Detect which cell encompasses the target text, then output its [X, Y] center coordinate. 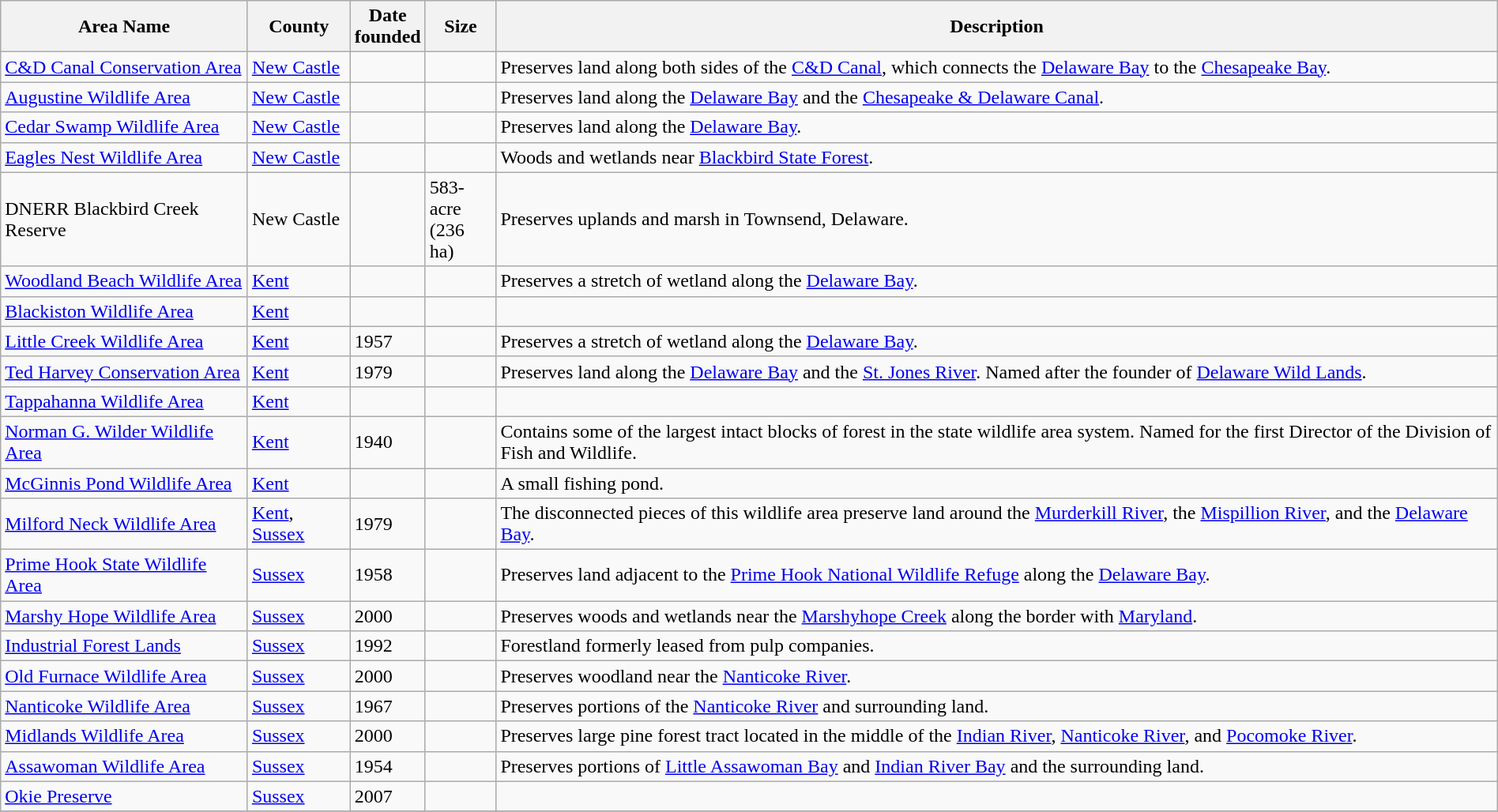
McGinnis Pond Wildlife Area [125, 483]
C&D Canal Conservation Area [125, 67]
1967 [387, 706]
Old Furnace Wildlife Area [125, 676]
Preserves woods and wetlands near the Marshyhope Creek along the border with Maryland. [997, 616]
Preserves woodland near the Nanticoke River. [997, 676]
1957 [387, 341]
1954 [387, 766]
Blackiston Wildlife Area [125, 311]
Augustine Wildlife Area [125, 97]
Preserves land along the Delaware Bay and the Chesapeake & Delaware Canal. [997, 97]
Forestland formerly leased from pulp companies. [997, 646]
Milford Neck Wildlife Area [125, 524]
Ted Harvey Conservation Area [125, 371]
Woodland Beach Wildlife Area [125, 281]
Woods and wetlands near Blackbird State Forest. [997, 157]
1958 [387, 575]
Preserves uplands and marsh in Townsend, Delaware. [997, 220]
Preserves large pine forest tract located in the middle of the Indian River, Nanticoke River, and Pocomoke River. [997, 736]
Marshy Hope Wildlife Area [125, 616]
2007 [387, 796]
Size [461, 27]
Tappahanna Wildlife Area [125, 401]
Preserves land along both sides of the C&D Canal, which connects the Delaware Bay to the Chesapeake Bay. [997, 67]
Nanticoke Wildlife Area [125, 706]
Assawoman Wildlife Area [125, 766]
Cedar Swamp Wildlife Area [125, 127]
Date founded [387, 27]
Description [997, 27]
Preserves portions of the Nanticoke River and surrounding land. [997, 706]
A small fishing pond. [997, 483]
Kent, Sussex [299, 524]
Little Creek Wildlife Area [125, 341]
Eagles Nest Wildlife Area [125, 157]
Preserves land along the Delaware Bay and the St. Jones River. Named after the founder of Delaware Wild Lands. [997, 371]
The disconnected pieces of this wildlife area preserve land around the Murderkill River, the Mispillion River, and the Delaware Bay. [997, 524]
Area Name [125, 27]
Norman G. Wilder Wildlife Area [125, 442]
583-acre(236 ha) [461, 220]
Preserves land adjacent to the Prime Hook National Wildlife Refuge along the Delaware Bay. [997, 575]
County [299, 27]
Midlands Wildlife Area [125, 736]
Industrial Forest Lands [125, 646]
1992 [387, 646]
Okie Preserve [125, 796]
Preserves portions of Little Assawoman Bay and Indian River Bay and the surrounding land. [997, 766]
Prime Hook State Wildlife Area [125, 575]
1940 [387, 442]
Preserves land along the Delaware Bay. [997, 127]
DNERR Blackbird Creek Reserve [125, 220]
